Output the (X, Y) coordinate of the center of the cell containing the given text.  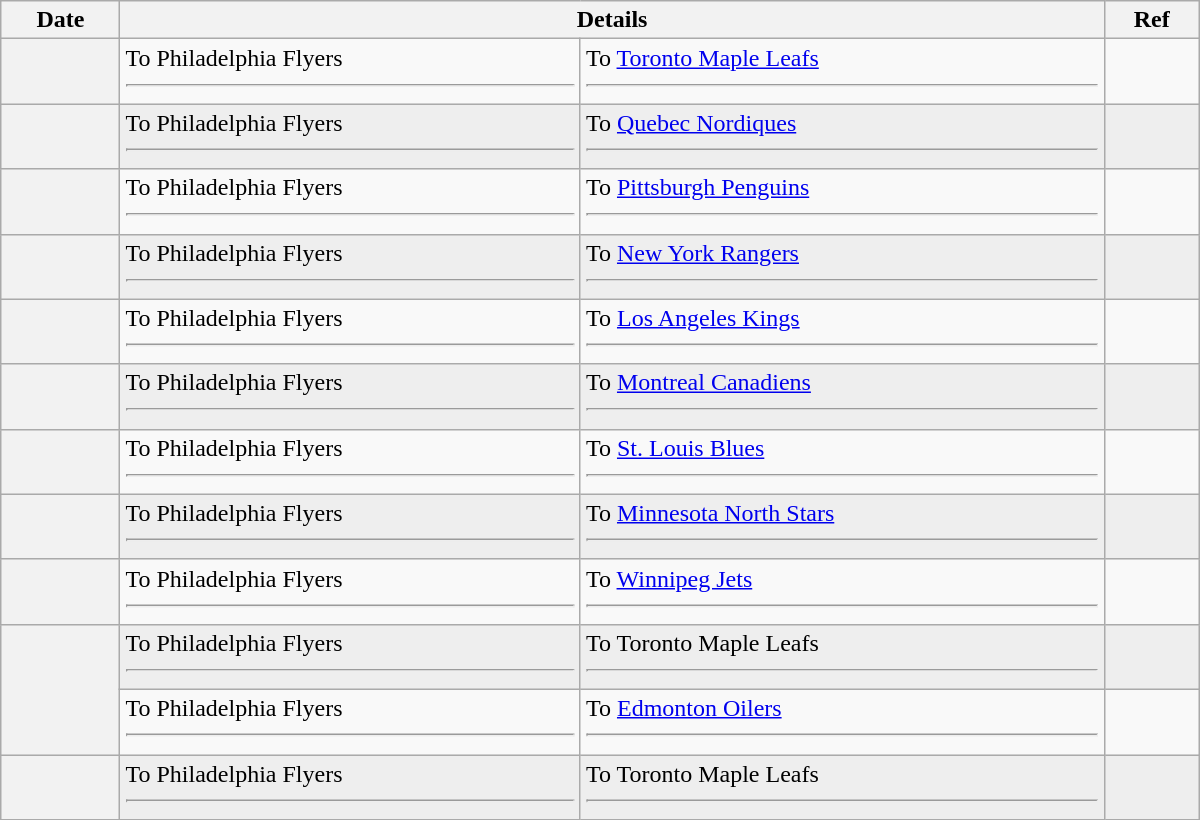
To Minnesota North Stars (842, 526)
To Quebec Nordiques (842, 136)
To Winnipeg Jets (842, 592)
To Los Angeles Kings (842, 332)
To Pittsburgh Penguins (842, 202)
Date (60, 20)
To Edmonton Oilers (842, 722)
To St. Louis Blues (842, 462)
Ref (1152, 20)
Details (612, 20)
To New York Rangers (842, 266)
To Montreal Canadiens (842, 396)
